Provide the [X, Y] coordinate of the cell's center where the given text is located.  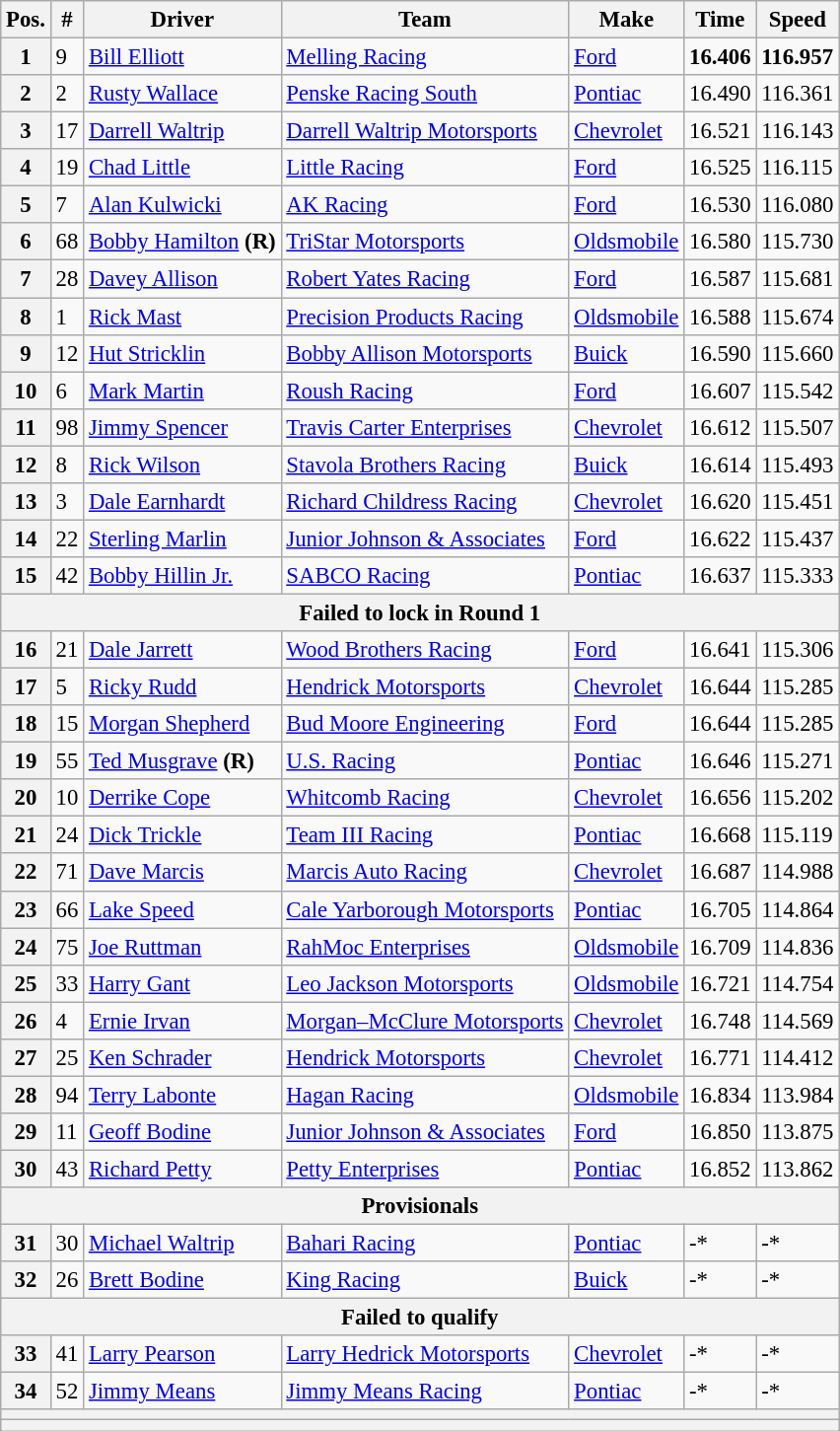
Time [720, 20]
SABCO Racing [425, 576]
55 [67, 761]
16.490 [720, 94]
52 [67, 1392]
113.875 [798, 1132]
Dick Trickle [182, 835]
Rick Wilson [182, 465]
116.361 [798, 94]
116.080 [798, 205]
Bahari Racing [425, 1244]
16 [26, 650]
Travis Carter Enterprises [425, 427]
Hagan Racing [425, 1095]
68 [67, 242]
66 [67, 909]
Chad Little [182, 168]
16.668 [720, 835]
16.641 [720, 650]
Bobby Allison Motorsports [425, 353]
Richard Childress Racing [425, 502]
Brett Bodine [182, 1280]
Alan Kulwicki [182, 205]
Ted Musgrave (R) [182, 761]
115.730 [798, 242]
Jimmy Means [182, 1392]
16.590 [720, 353]
AK Racing [425, 205]
115.271 [798, 761]
16.406 [720, 57]
114.836 [798, 947]
Lake Speed [182, 909]
31 [26, 1244]
16.834 [720, 1095]
114.412 [798, 1058]
Derrike Cope [182, 798]
Team [425, 20]
16.656 [720, 798]
Roush Racing [425, 391]
16.771 [720, 1058]
115.681 [798, 279]
71 [67, 873]
Precision Products Racing [425, 317]
Robert Yates Racing [425, 279]
13 [26, 502]
114.988 [798, 873]
Richard Petty [182, 1169]
Make [627, 20]
Leo Jackson Motorsports [425, 983]
Ricky Rudd [182, 687]
98 [67, 427]
Failed to lock in Round 1 [420, 612]
16.607 [720, 391]
Bill Elliott [182, 57]
16.587 [720, 279]
Terry Labonte [182, 1095]
Failed to qualify [420, 1318]
18 [26, 724]
Wood Brothers Racing [425, 650]
16.620 [720, 502]
Provisionals [420, 1206]
Morgan Shepherd [182, 724]
Ernie Irvan [182, 1021]
Ken Schrader [182, 1058]
Jimmy Spencer [182, 427]
Jimmy Means Racing [425, 1392]
U.S. Racing [425, 761]
Petty Enterprises [425, 1169]
115.674 [798, 317]
42 [67, 576]
Bobby Hamilton (R) [182, 242]
RahMoc Enterprises [425, 947]
116.143 [798, 131]
115.437 [798, 538]
Driver [182, 20]
16.525 [720, 168]
Cale Yarborough Motorsports [425, 909]
43 [67, 1169]
16.721 [720, 983]
# [67, 20]
Marcis Auto Racing [425, 873]
114.569 [798, 1021]
Rick Mast [182, 317]
Michael Waltrip [182, 1244]
Team III Racing [425, 835]
32 [26, 1280]
113.862 [798, 1169]
Geoff Bodine [182, 1132]
16.614 [720, 465]
16.612 [720, 427]
Stavola Brothers Racing [425, 465]
Whitcomb Racing [425, 798]
115.542 [798, 391]
Larry Pearson [182, 1354]
115.333 [798, 576]
Davey Allison [182, 279]
Sterling Marlin [182, 538]
115.306 [798, 650]
Melling Racing [425, 57]
20 [26, 798]
16.687 [720, 873]
Harry Gant [182, 983]
Dale Jarrett [182, 650]
Pos. [26, 20]
16.748 [720, 1021]
115.451 [798, 502]
16.521 [720, 131]
23 [26, 909]
94 [67, 1095]
115.202 [798, 798]
Rusty Wallace [182, 94]
16.709 [720, 947]
Mark Martin [182, 391]
14 [26, 538]
116.115 [798, 168]
115.507 [798, 427]
115.119 [798, 835]
16.705 [720, 909]
King Racing [425, 1280]
Larry Hedrick Motorsports [425, 1354]
114.864 [798, 909]
75 [67, 947]
114.754 [798, 983]
Penske Racing South [425, 94]
16.637 [720, 576]
16.580 [720, 242]
16.646 [720, 761]
16.850 [720, 1132]
27 [26, 1058]
Little Racing [425, 168]
Hut Stricklin [182, 353]
16.530 [720, 205]
34 [26, 1392]
Darrell Waltrip Motorsports [425, 131]
115.660 [798, 353]
Bobby Hillin Jr. [182, 576]
115.493 [798, 465]
Dale Earnhardt [182, 502]
16.622 [720, 538]
113.984 [798, 1095]
41 [67, 1354]
Speed [798, 20]
TriStar Motorsports [425, 242]
Bud Moore Engineering [425, 724]
29 [26, 1132]
16.588 [720, 317]
16.852 [720, 1169]
Dave Marcis [182, 873]
Joe Ruttman [182, 947]
116.957 [798, 57]
Darrell Waltrip [182, 131]
Morgan–McClure Motorsports [425, 1021]
